Return the [X, Y] coordinate for the center point of the cell that contains the specified text.  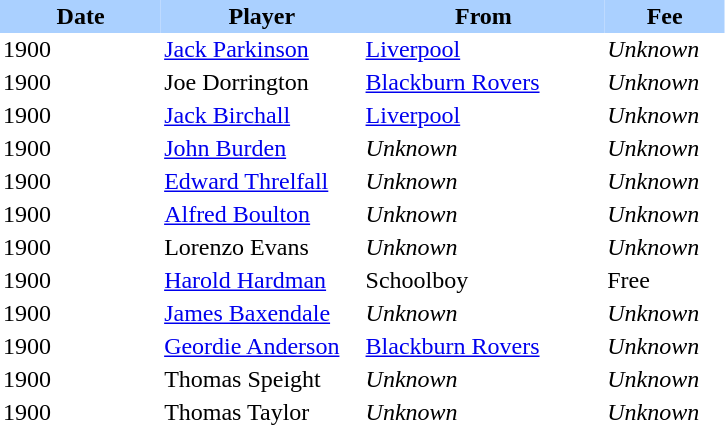
Fee [664, 16]
Harold Hardman [262, 280]
Free [664, 280]
Joe Dorrington [262, 82]
Edward Threlfall [262, 182]
Jack Parkinson [262, 50]
Geordie Anderson [262, 346]
Jack Birchall [262, 116]
Lorenzo Evans [262, 248]
Schoolboy [484, 280]
Alfred Boulton [262, 214]
John Burden [262, 148]
Date [80, 16]
Thomas Speight [262, 380]
James Baxendale [262, 314]
From [484, 16]
Player [262, 16]
